From the cell containing the given text, extract its center point as (X, Y) coordinate. 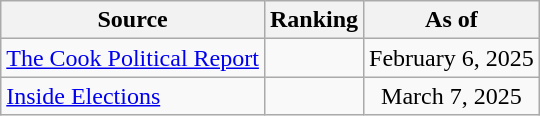
Inside Elections (133, 96)
As of (452, 20)
Source (133, 20)
The Cook Political Report (133, 58)
February 6, 2025 (452, 58)
Ranking (314, 20)
March 7, 2025 (452, 96)
